Pinpoint the cell where the given text exists, returning its [x, y] midpoint coordinate. 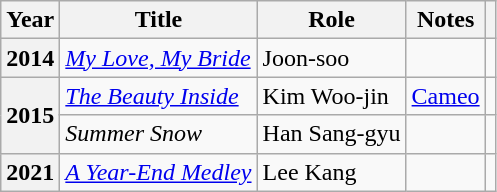
Year [30, 20]
2021 [30, 172]
Notes [446, 20]
Kim Woo-jin [332, 96]
Han Sang-gyu [332, 134]
Cameo [446, 96]
Lee Kang [332, 172]
Role [332, 20]
2014 [30, 58]
The Beauty Inside [158, 96]
Title [158, 20]
2015 [30, 115]
Joon-soo [332, 58]
Summer Snow [158, 134]
A Year-End Medley [158, 172]
My Love, My Bride [158, 58]
